Find where the given text appears and provide that cell's center as (X, Y) coordinate. 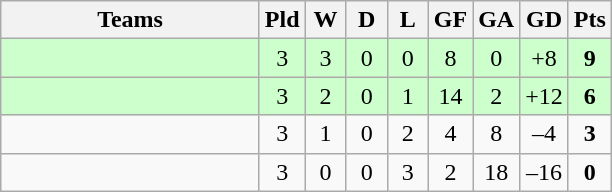
Pts (590, 20)
9 (590, 58)
6 (590, 96)
GD (544, 20)
GA (496, 20)
Pld (282, 20)
+12 (544, 96)
Teams (130, 20)
14 (450, 96)
–16 (544, 172)
18 (496, 172)
+8 (544, 58)
–4 (544, 134)
GF (450, 20)
L (408, 20)
D (366, 20)
W (326, 20)
4 (450, 134)
